Extract the (x, y) coordinate from the center of the cell holding the provided text.  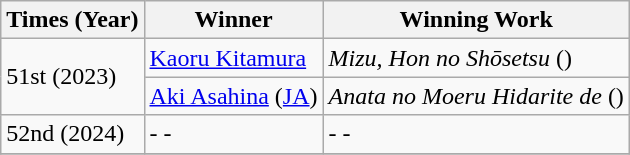
Anata no Moeru Hidarite de () (476, 96)
Winning Work (476, 20)
52nd (2024) (72, 134)
Kaoru Kitamura (234, 58)
Aki Asahina (JA) (234, 96)
Times (Year) (72, 20)
Winner (234, 20)
51st (2023) (72, 77)
Mizu, Hon no Shōsetsu () (476, 58)
